Capture the cell that displays the provided text and extract its (x, y) central coordinate. 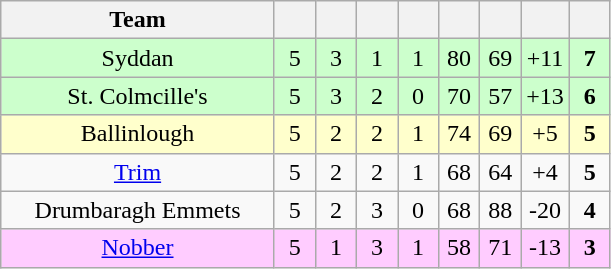
Drumbaragh Emmets (138, 210)
Ballinlough (138, 134)
80 (460, 58)
+5 (546, 134)
-20 (546, 210)
-13 (546, 248)
Trim (138, 172)
58 (460, 248)
Syddan (138, 58)
7 (590, 58)
Team (138, 20)
71 (500, 248)
+11 (546, 58)
88 (500, 210)
64 (500, 172)
57 (500, 96)
+13 (546, 96)
6 (590, 96)
Nobber (138, 248)
4 (590, 210)
70 (460, 96)
+4 (546, 172)
St. Colmcille's (138, 96)
74 (460, 134)
